Scan for the cell matching the given text and deliver its (X, Y) coordinate at center. 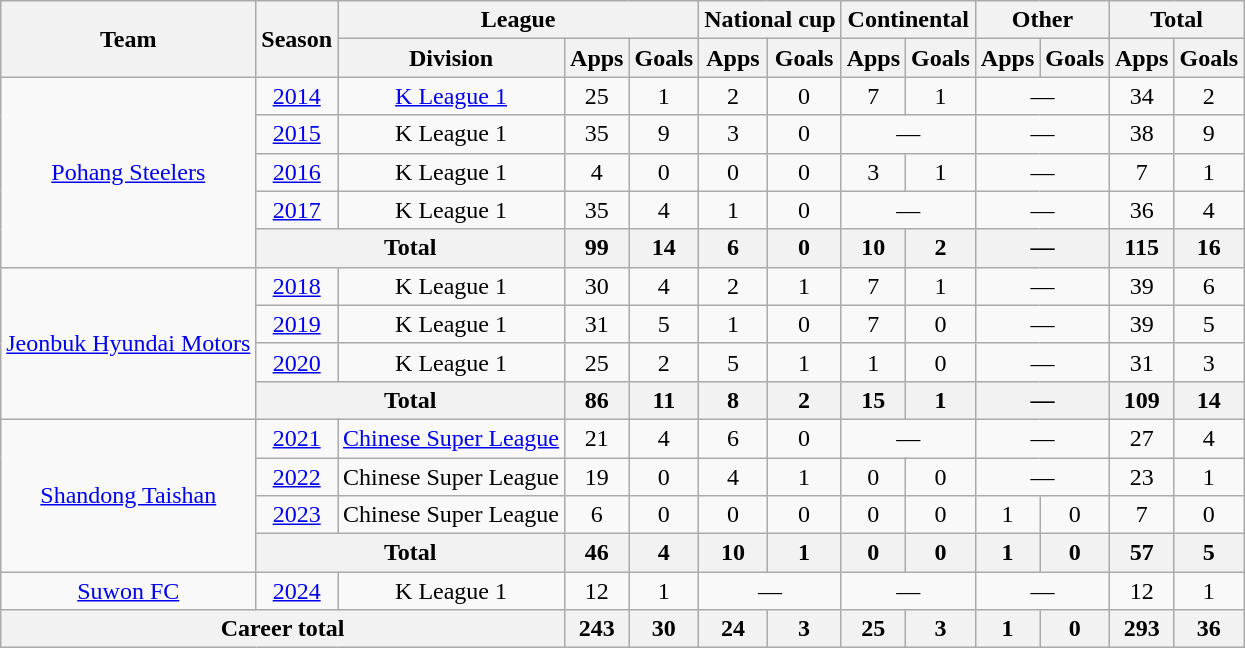
27 (1142, 438)
2018 (297, 286)
2019 (297, 324)
2017 (297, 210)
115 (1142, 248)
2024 (297, 591)
League (518, 20)
2020 (297, 362)
8 (733, 400)
11 (664, 400)
86 (597, 400)
21 (597, 438)
57 (1142, 553)
2023 (297, 515)
Season (297, 39)
19 (597, 477)
National cup (770, 20)
2021 (297, 438)
Jeonbuk Hyundai Motors (128, 343)
Team (128, 39)
Division (452, 58)
2015 (297, 134)
Other (1042, 20)
Pohang Steelers (128, 172)
99 (597, 248)
23 (1142, 477)
24 (733, 629)
Shandong Taishan (128, 495)
Suwon FC (128, 591)
109 (1142, 400)
34 (1142, 96)
38 (1142, 134)
16 (1209, 248)
Career total (283, 629)
293 (1142, 629)
15 (873, 400)
Continental (908, 20)
2016 (297, 172)
46 (597, 553)
2022 (297, 477)
2014 (297, 96)
243 (597, 629)
